Capture the cell that displays the provided text and extract its (X, Y) central coordinate. 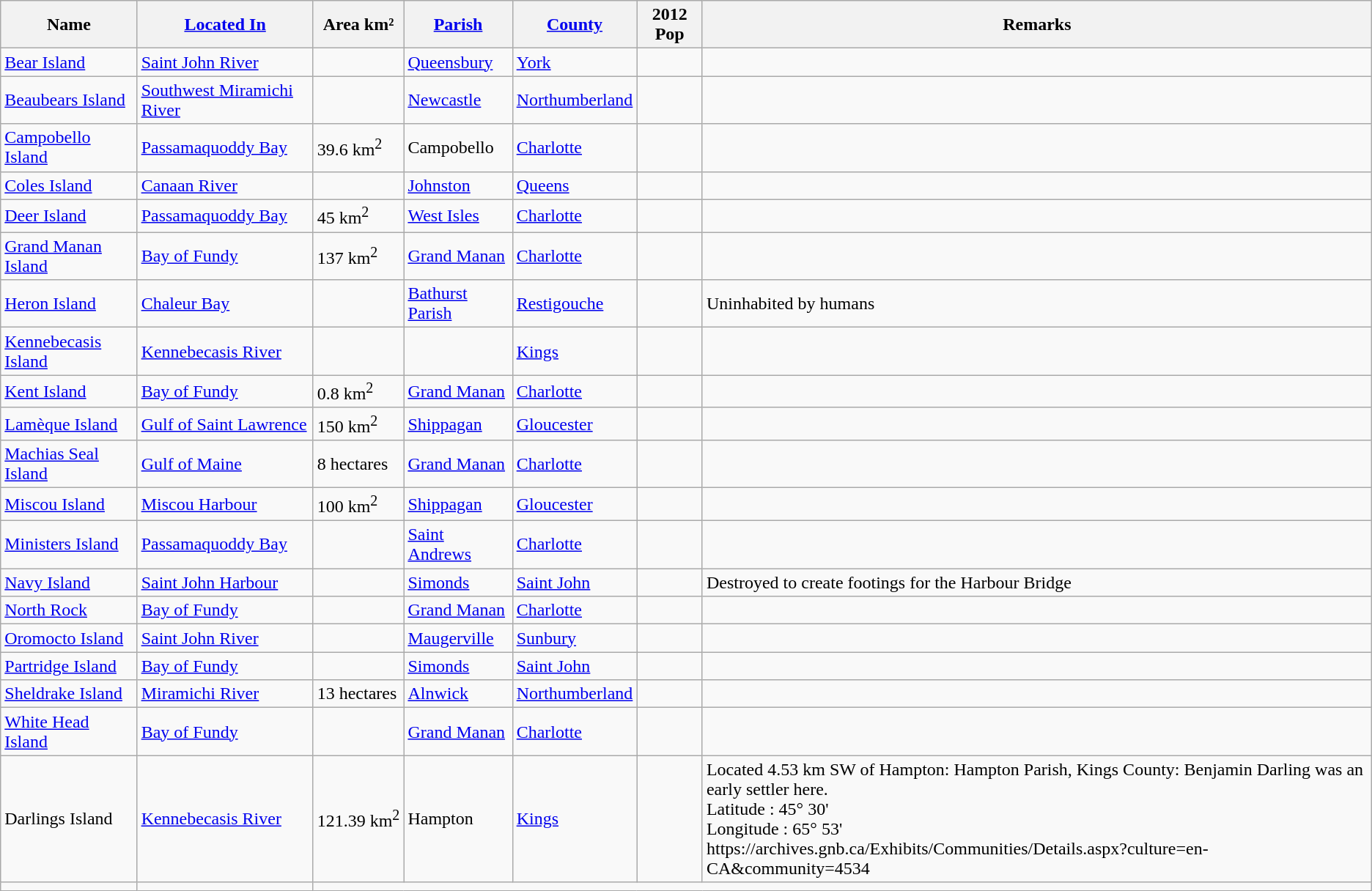
Sheldrake Island (69, 694)
Campobello (458, 148)
8 hectares (358, 465)
Parish (458, 25)
Grand Manan Island (69, 256)
Gulf of Maine (225, 465)
Located In (225, 25)
North Rock (69, 610)
Campobello Island (69, 148)
West Isles (458, 215)
Alnwick (458, 694)
Darlings Island (69, 819)
Navy Island (69, 583)
Heron Island (69, 303)
Miscou Harbour (225, 504)
39.6 km2 (358, 148)
Saint Andrews (458, 545)
Saint John Harbour (225, 583)
White Head Island (69, 731)
Oromocto Island (69, 638)
Miscou Island (69, 504)
Beaubears Island (69, 100)
Gulf of Saint Lawrence (225, 424)
Bear Island (69, 62)
County (575, 25)
Chaleur Bay (225, 303)
Coles Island (69, 185)
150 km2 (358, 424)
Lamèque Island (69, 424)
Name (69, 25)
Uninhabited by humans (1036, 303)
0.8 km2 (358, 391)
121.39 km2 (358, 819)
Kennebecasis Island (69, 352)
Bathurst Parish (458, 303)
Machias Seal Island (69, 465)
Hampton (458, 819)
York (575, 62)
Restigouche (575, 303)
Sunbury (575, 638)
Canaan River (225, 185)
Ministers Island (69, 545)
Kent Island (69, 391)
Remarks (1036, 25)
Queensbury (458, 62)
Maugerville (458, 638)
Queens (575, 185)
13 hectares (358, 694)
Miramichi River (225, 694)
Area km² (358, 25)
Partridge Island (69, 666)
45 km2 (358, 215)
2012 Pop (670, 25)
100 km2 (358, 504)
Southwest Miramichi River (225, 100)
Deer Island (69, 215)
Newcastle (458, 100)
137 km2 (358, 256)
Destroyed to create footings for the Harbour Bridge (1036, 583)
Johnston (458, 185)
